Scan for the cell matching the given text and deliver its [x, y] coordinate at center. 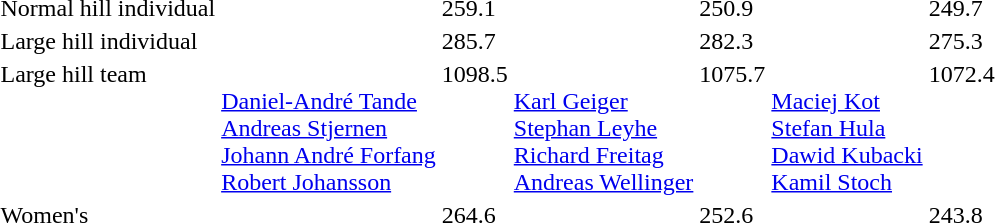
Maciej KotStefan HulaDawid KubackiKamil Stoch [847, 128]
282.3 [732, 41]
285.7 [474, 41]
1075.7 [732, 128]
1098.5 [474, 128]
Karl GeigerStephan LeyheRichard FreitagAndreas Wellinger [604, 128]
Daniel-André TandeAndreas StjernenJohann André ForfangRobert Johansson [329, 128]
